Output the (x, y) coordinate of the center of the cell containing the given text.  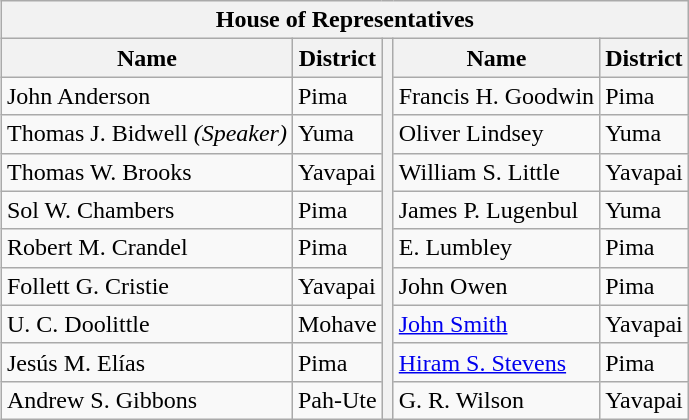
Robert M. Crandel (146, 248)
Thomas J. Bidwell (Speaker) (146, 134)
Jesús M. Elías (146, 362)
Andrew S. Gibbons (146, 400)
House of Representatives (344, 20)
E. Lumbley (496, 248)
U. C. Doolittle (146, 324)
Hiram S. Stevens (496, 362)
John Anderson (146, 96)
Oliver Lindsey (496, 134)
Francis H. Goodwin (496, 96)
Thomas W. Brooks (146, 172)
John Smith (496, 324)
Mohave (337, 324)
Pah-Ute (337, 400)
G. R. Wilson (496, 400)
John Owen (496, 286)
Sol W. Chambers (146, 210)
James P. Lugenbul (496, 210)
Follett G. Cristie (146, 286)
William S. Little (496, 172)
